Output the (X, Y) coordinate of the center of the cell containing the given text.  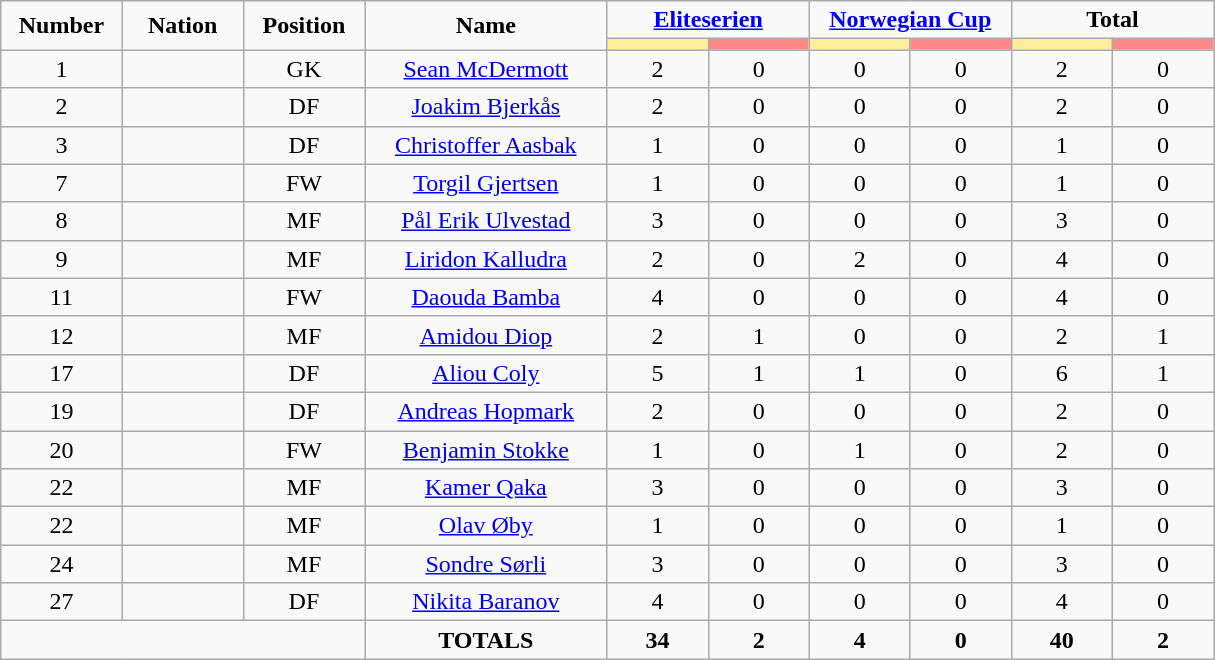
Kamer Qaka (486, 488)
5 (658, 373)
Pål Erik Ulvestad (486, 221)
7 (62, 183)
Sean McDermott (486, 69)
Norwegian Cup (910, 20)
Daouda Bamba (486, 297)
6 (1062, 373)
Christoffer Aasbak (486, 145)
Name (486, 26)
17 (62, 373)
27 (62, 602)
12 (62, 335)
40 (1062, 640)
Aliou Coly (486, 373)
Andreas Hopmark (486, 411)
Amidou Diop (486, 335)
34 (658, 640)
9 (62, 259)
Liridon Kalludra (486, 259)
Joakim Bjerkås (486, 107)
Nikita Baranov (486, 602)
TOTALS (486, 640)
24 (62, 564)
Olav Øby (486, 526)
Eliteserien (708, 20)
20 (62, 449)
Sondre Sørli (486, 564)
8 (62, 221)
Number (62, 26)
GK (304, 69)
19 (62, 411)
Position (304, 26)
Torgil Gjertsen (486, 183)
11 (62, 297)
Total (1112, 20)
Nation (182, 26)
Benjamin Stokke (486, 449)
